Pinpoint the cell where the given text exists, returning its [X, Y] midpoint coordinate. 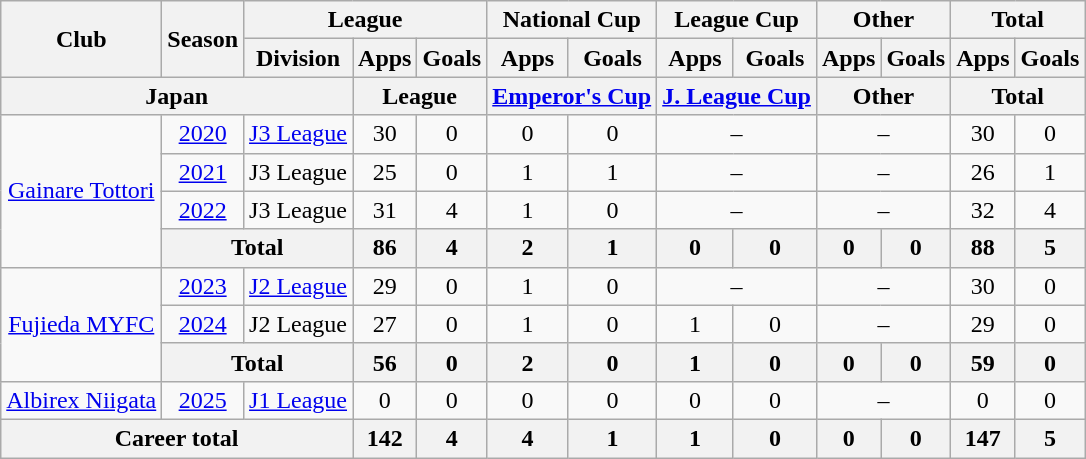
31 [385, 210]
Albirex Niigata [82, 400]
Gainare Tottori [82, 191]
2022 [203, 210]
147 [983, 438]
Club [82, 39]
J. League Cup [737, 96]
Career total [177, 438]
Japan [177, 96]
2020 [203, 134]
59 [983, 362]
Season [203, 39]
25 [385, 172]
32 [983, 210]
National Cup [572, 20]
2025 [203, 400]
56 [385, 362]
27 [385, 324]
2023 [203, 286]
Fujieda MYFC [82, 324]
2021 [203, 172]
86 [385, 248]
J1 League [298, 400]
26 [983, 172]
2024 [203, 324]
142 [385, 438]
88 [983, 248]
Emperor's Cup [572, 96]
Division [298, 58]
League Cup [737, 20]
